Return the (x, y) coordinate for the center point of the cell that contains the specified text.  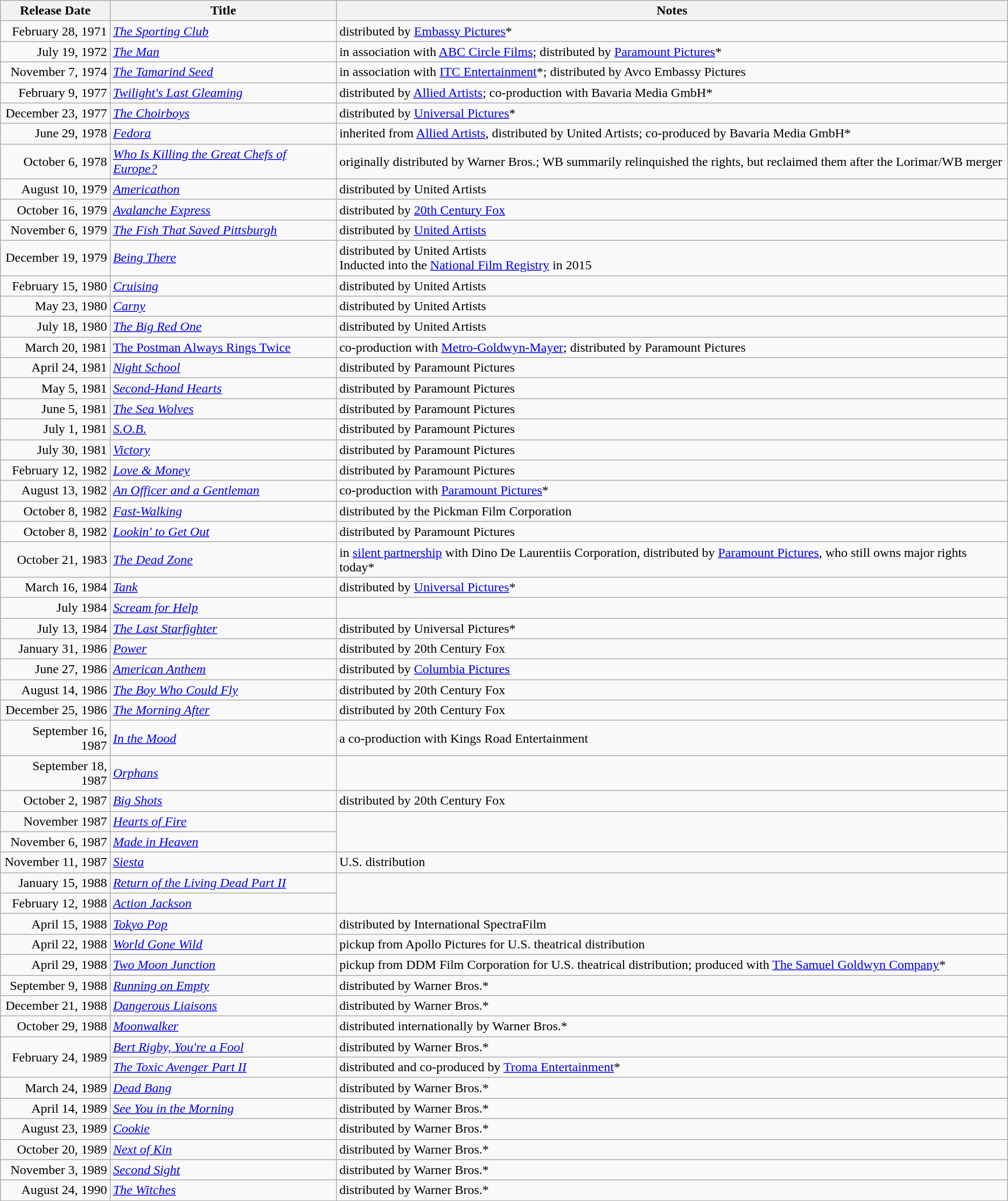
distributed by Embassy Pictures* (672, 31)
The Dead Zone (223, 559)
November 11, 1987 (55, 862)
Fedora (223, 134)
The Postman Always Rings Twice (223, 347)
Scream for Help (223, 608)
December 25, 1986 (55, 710)
April 29, 1988 (55, 965)
Lookin' to Get Out (223, 532)
November 6, 1979 (55, 230)
pickup from DDM Film Corporation for U.S. theatrical distribution; produced with The Samuel Goldwyn Company* (672, 965)
October 29, 1988 (55, 1027)
March 20, 1981 (55, 347)
Americathon (223, 189)
October 21, 1983 (55, 559)
Return of the Living Dead Part II (223, 883)
February 15, 1980 (55, 286)
February 12, 1988 (55, 903)
Two Moon Junction (223, 965)
See You in the Morning (223, 1108)
In the Mood (223, 738)
in association with ITC Entertainment*; distributed by Avco Embassy Pictures (672, 72)
Night School (223, 368)
Moonwalker (223, 1027)
February 24, 1989 (55, 1057)
April 22, 1988 (55, 944)
The Fish That Saved Pittsburgh (223, 230)
August 10, 1979 (55, 189)
February 28, 1971 (55, 31)
Orphans (223, 773)
Cookie (223, 1129)
Fast-Walking (223, 511)
December 19, 1979 (55, 257)
distributed by United ArtistsInducted into the National Film Registry in 2015 (672, 257)
October 2, 1987 (55, 801)
pickup from Apollo Pictures for U.S. theatrical distribution (672, 944)
Action Jackson (223, 903)
August 13, 1982 (55, 491)
October 20, 1989 (55, 1149)
World Gone Wild (223, 944)
originally distributed by Warner Bros.; WB summarily relinquished the rights, but reclaimed them after the Lorimar/WB merger (672, 162)
U.S. distribution (672, 862)
January 31, 1986 (55, 649)
distributed by the Pickman Film Corporation (672, 511)
December 23, 1977 (55, 113)
July 30, 1981 (55, 450)
Title (223, 11)
The Toxic Avenger Part II (223, 1067)
Second-Hand Hearts (223, 388)
Second Sight (223, 1170)
May 5, 1981 (55, 388)
April 14, 1989 (55, 1108)
September 16, 1987 (55, 738)
The Morning After (223, 710)
February 12, 1982 (55, 470)
July 13, 1984 (55, 629)
Tokyo Pop (223, 924)
The Sporting Club (223, 31)
co-production with Paramount Pictures* (672, 491)
Twilight's Last Gleaming (223, 93)
July 1984 (55, 608)
June 29, 1978 (55, 134)
Victory (223, 450)
distributed and co-produced by Troma Entertainment* (672, 1067)
American Anthem (223, 669)
Big Shots (223, 801)
in silent partnership with Dino De Laurentiis Corporation, distributed by Paramount Pictures, who still owns major rights today* (672, 559)
Power (223, 649)
Who Is Killing the Great Chefs of Europe? (223, 162)
October 6, 1978 (55, 162)
Siesta (223, 862)
Next of Kin (223, 1149)
August 14, 1986 (55, 690)
December 21, 1988 (55, 1006)
Love & Money (223, 470)
Notes (672, 11)
March 16, 1984 (55, 587)
co-production with Metro-Goldwyn-Mayer; distributed by Paramount Pictures (672, 347)
in association with ABC Circle Films; distributed by Paramount Pictures* (672, 52)
Made in Heaven (223, 842)
July 18, 1980 (55, 327)
An Officer and a Gentleman (223, 491)
September 18, 1987 (55, 773)
The Man (223, 52)
a co-production with Kings Road Entertainment (672, 738)
September 9, 1988 (55, 985)
Dangerous Liaisons (223, 1006)
The Tamarind Seed (223, 72)
November 3, 1989 (55, 1170)
November 6, 1987 (55, 842)
S.O.B. (223, 429)
Bert Rigby, You're a Fool (223, 1047)
August 24, 1990 (55, 1190)
October 16, 1979 (55, 210)
Release Date (55, 11)
Avalanche Express (223, 210)
The Sea Wolves (223, 409)
Carny (223, 306)
May 23, 1980 (55, 306)
November 7, 1974 (55, 72)
April 15, 1988 (55, 924)
The Big Red One (223, 327)
March 24, 1989 (55, 1088)
inherited from Allied Artists, distributed by United Artists; co-produced by Bavaria Media GmbH* (672, 134)
November 1987 (55, 821)
Dead Bang (223, 1088)
February 9, 1977 (55, 93)
August 23, 1989 (55, 1129)
distributed by International SpectraFilm (672, 924)
Cruising (223, 286)
January 15, 1988 (55, 883)
The Last Starfighter (223, 629)
Running on Empty (223, 985)
April 24, 1981 (55, 368)
The Choirboys (223, 113)
Hearts of Fire (223, 821)
July 19, 1972 (55, 52)
July 1, 1981 (55, 429)
The Boy Who Could Fly (223, 690)
Tank (223, 587)
Being There (223, 257)
June 5, 1981 (55, 409)
distributed by Allied Artists; co-production with Bavaria Media GmbH* (672, 93)
June 27, 1986 (55, 669)
distributed internationally by Warner Bros.* (672, 1027)
distributed by Columbia Pictures (672, 669)
The Witches (223, 1190)
